Determine the [x, y] coordinate at the center of the cell enclosing the given text.  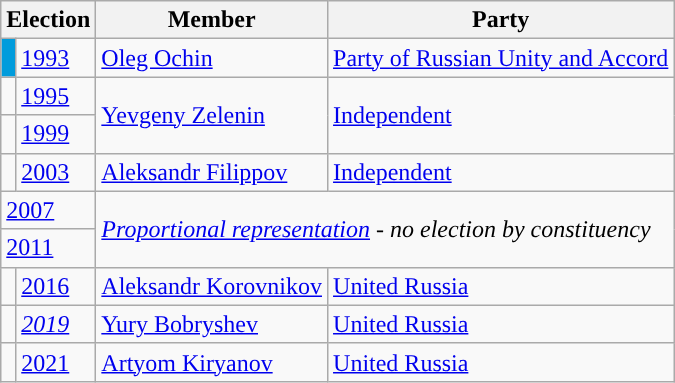
2007 [48, 210]
2016 [56, 286]
Aleksandr Filippov [212, 172]
Yury Bobryshev [212, 324]
Election [48, 20]
1993 [56, 58]
Party of Russian Unity and Accord [501, 58]
2021 [56, 362]
Artyom Kiryanov [212, 362]
2019 [56, 324]
Oleg Ochin [212, 58]
Member [212, 20]
1999 [56, 134]
Yevgeny Zelenin [212, 115]
Proportional representation - no election by constituency [385, 229]
1995 [56, 96]
2011 [48, 248]
Aleksandr Korovnikov [212, 286]
2003 [56, 172]
Party [501, 20]
